Identify which cell holds the provided text, then report its (x, y) central coordinate. 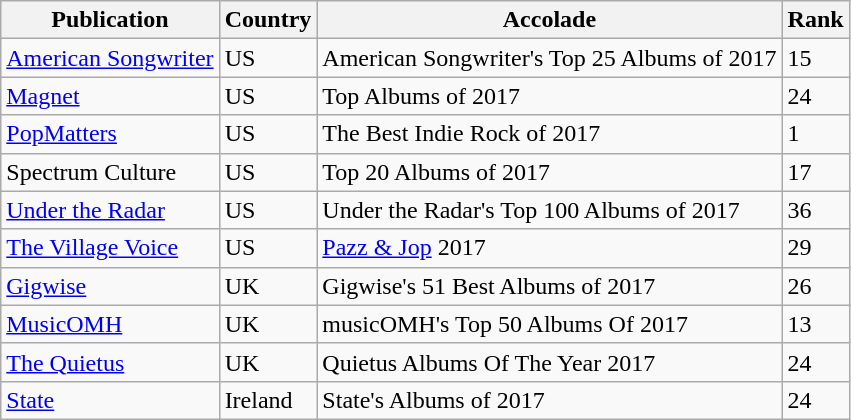
The Village Voice (110, 248)
Ireland (268, 400)
Accolade (550, 20)
Spectrum Culture (110, 172)
musicOMH's Top 50 Albums Of 2017 (550, 324)
State's Albums of 2017 (550, 400)
36 (816, 210)
State (110, 400)
Magnet (110, 96)
Publication (110, 20)
15 (816, 58)
29 (816, 248)
The Quietus (110, 362)
13 (816, 324)
Gigwise (110, 286)
PopMatters (110, 134)
Country (268, 20)
Top 20 Albums of 2017 (550, 172)
Top Albums of 2017 (550, 96)
American Songwriter's Top 25 Albums of 2017 (550, 58)
Under the Radar's Top 100 Albums of 2017 (550, 210)
1 (816, 134)
The Best Indie Rock of 2017 (550, 134)
26 (816, 286)
Pazz & Jop 2017 (550, 248)
MusicOMH (110, 324)
17 (816, 172)
American Songwriter (110, 58)
Quietus Albums Of The Year 2017 (550, 362)
Rank (816, 20)
Under the Radar (110, 210)
Gigwise's 51 Best Albums of 2017 (550, 286)
